Return (x, y) of the center of cell containing provided text 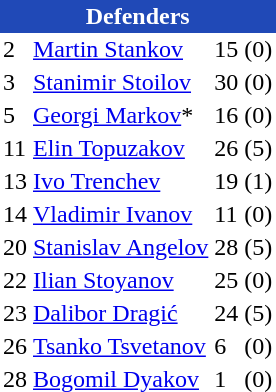
Ivo Trenchev (120, 182)
19 (226, 182)
22 (15, 280)
6 (226, 346)
Georgi Markov* (120, 116)
30 (226, 82)
Stanislav Angelov (120, 248)
Elin Topuzakov (120, 148)
16 (226, 116)
14 (15, 214)
2 (15, 50)
Ilian Stoyanov (120, 280)
3 (15, 82)
(1) (258, 182)
Defenders (138, 16)
5 (15, 116)
23 (15, 314)
25 (226, 280)
Stanimir Stoilov (120, 82)
Martin Stankov (120, 50)
13 (15, 182)
15 (226, 50)
Dalibor Dragić (120, 314)
Tsanko Tsvetanov (120, 346)
24 (226, 314)
Vladimir Ivanov (120, 214)
20 (15, 248)
28 (226, 248)
